Find where the given text appears and provide that cell's center as [x, y] coordinate. 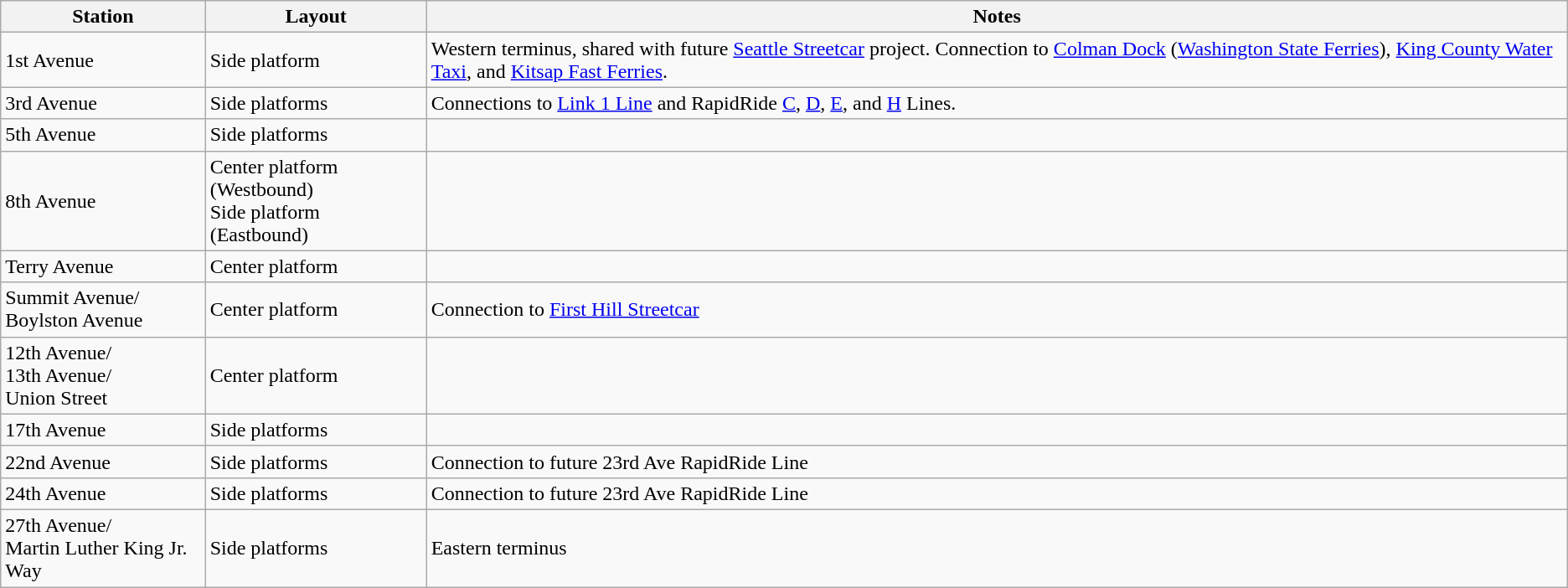
12th Avenue/13th Avenue/Union Street [103, 375]
Station [103, 17]
8th Avenue [103, 201]
Connections to Link 1 Line and RapidRide C, D, E, and H Lines. [997, 103]
1st Avenue [103, 60]
5th Avenue [103, 135]
27th Avenue/Martin Luther King Jr. Way [103, 548]
17th Avenue [103, 430]
Notes [997, 17]
Side platform [316, 60]
24th Avenue [103, 493]
22nd Avenue [103, 462]
Center platform (Westbound)Side platform (Eastbound) [316, 201]
Eastern terminus [997, 548]
Summit Avenue/Boylston Avenue [103, 310]
3rd Avenue [103, 103]
Connection to First Hill Streetcar [997, 310]
Layout [316, 17]
Terry Avenue [103, 266]
